Detect which cell encompasses the target text, then output its (X, Y) center coordinate. 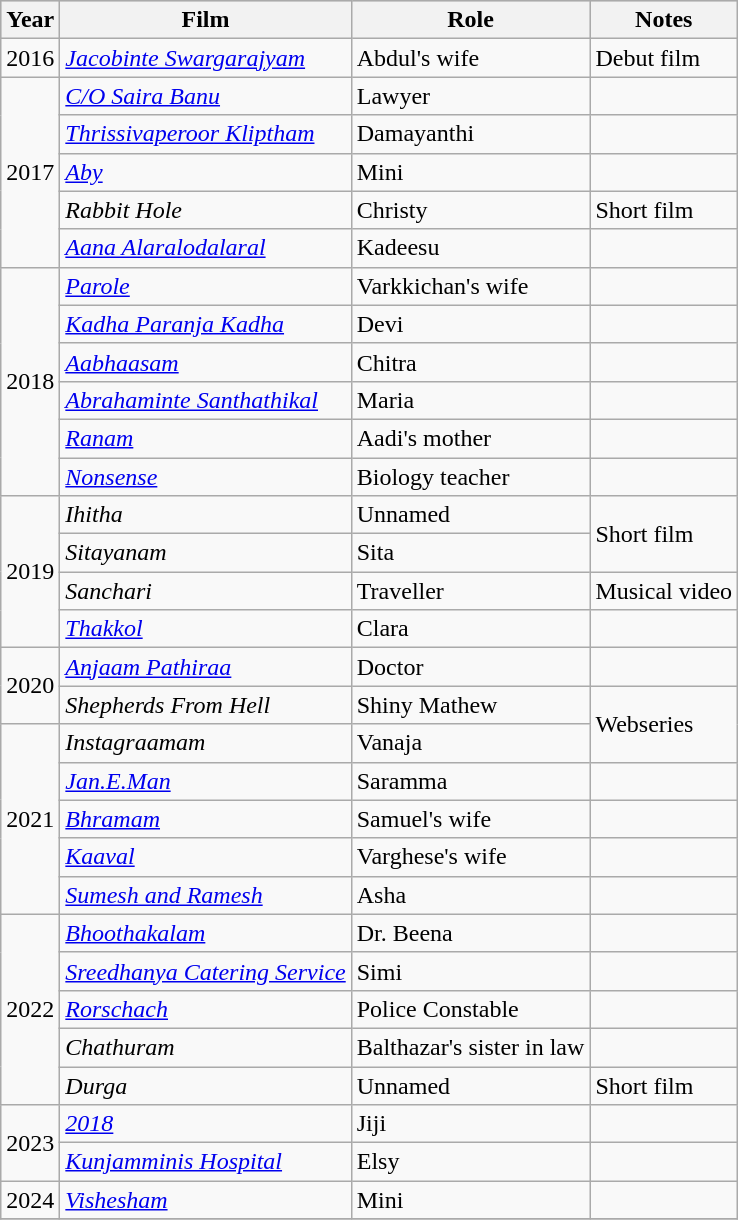
Aadi's mother (470, 438)
Sitayanam (206, 553)
Chathuram (206, 1047)
Dr. Beena (470, 933)
Role (470, 20)
Jan.E.Man (206, 781)
Biology teacher (470, 477)
Abrahaminte Santhathikal (206, 400)
Parole (206, 286)
Debut film (664, 58)
Chitra (470, 362)
Simi (470, 971)
Police Constable (470, 1009)
Kaaval (206, 857)
Anjaam Pathiraa (206, 667)
Aabhaasam (206, 362)
C/O Saira Banu (206, 96)
Thakkol (206, 629)
Christy (470, 210)
Shepherds From Hell (206, 705)
Rabbit Hole (206, 210)
Ranam (206, 438)
Saramma (470, 781)
Asha (470, 895)
2024 (30, 1200)
Traveller (470, 591)
Clara (470, 629)
Doctor (470, 667)
Aby (206, 172)
Abdul's wife (470, 58)
Kunjamminis Hospital (206, 1162)
Webseries (664, 724)
2022 (30, 1009)
Jiji (470, 1124)
2016 (30, 58)
Elsy (470, 1162)
Balthazar's sister in law (470, 1047)
Lawyer (470, 96)
Varghese's wife (470, 857)
Sita (470, 553)
Instagraamam (206, 743)
2019 (30, 572)
Rorschach (206, 1009)
Bhoothakalam (206, 933)
Damayanthi (470, 134)
Jacobinte Swargarajyam (206, 58)
Maria (470, 400)
Durga (206, 1085)
Shiny Mathew (470, 705)
Year (30, 20)
Devi (470, 324)
Vishesham (206, 1200)
2023 (30, 1143)
Thrissivaperoor Kliptham (206, 134)
Aana Alaralodalaral (206, 248)
Bhramam (206, 819)
Sreedhanya Catering Service (206, 971)
Varkkichan's wife (470, 286)
Sanchari (206, 591)
Sumesh and Ramesh (206, 895)
Vanaja (470, 743)
Film (206, 20)
Nonsense (206, 477)
2020 (30, 686)
Kadha Paranja Kadha (206, 324)
Samuel's wife (470, 819)
Notes (664, 20)
2021 (30, 819)
Musical video (664, 591)
Kadeesu (470, 248)
Ihitha (206, 515)
2017 (30, 172)
